Determine the [X, Y] coordinate at the center of the cell enclosing the given text.  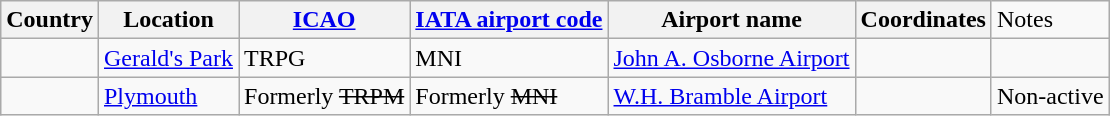
Formerly MNI [509, 96]
Formerly TRPM [324, 96]
TRPG [324, 58]
ICAO [324, 20]
Coordinates [923, 20]
Notes [1050, 20]
Gerald's Park [168, 58]
Non-active [1050, 96]
IATA airport code [509, 20]
Country [50, 20]
MNI [509, 58]
Plymouth [168, 96]
Airport name [732, 20]
W.H. Bramble Airport [732, 96]
John A. Osborne Airport [732, 58]
Location [168, 20]
